Capture the cell that displays the provided text and extract its [x, y] central coordinate. 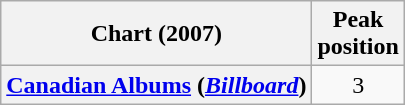
Chart (2007) [156, 34]
Peakposition [358, 34]
Canadian Albums (Billboard) [156, 85]
3 [358, 85]
